Return [x, y] of the center of cell containing provided text 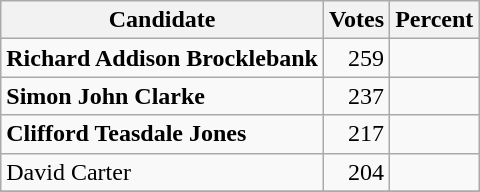
Clifford Teasdale Jones [162, 134]
259 [356, 58]
Simon John Clarke [162, 96]
Richard Addison Brocklebank [162, 58]
204 [356, 172]
Votes [356, 20]
217 [356, 134]
237 [356, 96]
David Carter [162, 172]
Percent [434, 20]
Candidate [162, 20]
